Pinpoint the cell where the given text exists, returning its [X, Y] midpoint coordinate. 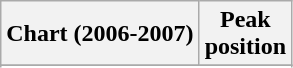
Peakposition [245, 34]
Chart (2006-2007) [100, 34]
